Search for the cell housing the specified text and yield its (X, Y) center coordinate. 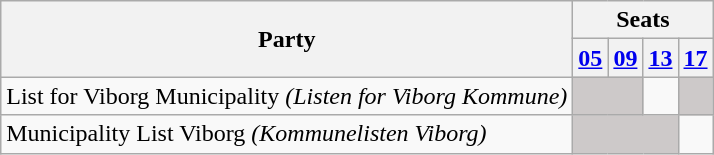
List for Viborg Municipality (Listen for Viborg Kommune) (287, 96)
13 (660, 58)
17 (696, 58)
Party (287, 39)
Municipality List Viborg (Kommunelisten Viborg) (287, 134)
05 (590, 58)
Seats (643, 20)
09 (626, 58)
